Find where the given text appears and provide that cell's center as (X, Y) coordinate. 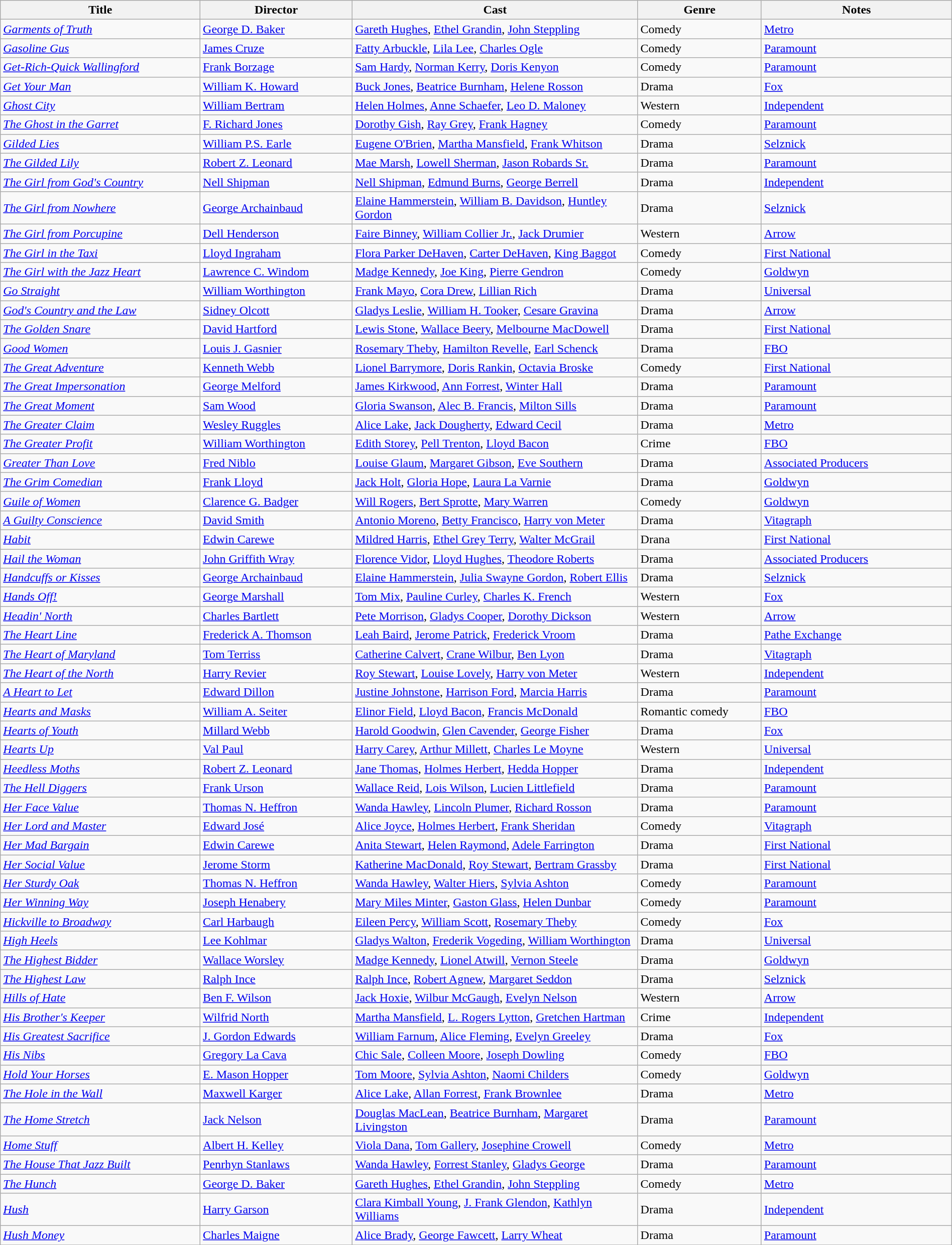
Jack Nelson (276, 1119)
Frank Borzage (276, 67)
Louise Glaum, Margaret Gibson, Eve Southern (495, 463)
Maxwell Karger (276, 1093)
The Highest Bidder (100, 960)
Get Your Man (100, 86)
Wilfrid North (276, 1017)
God's Country and the Law (100, 310)
Florence Vidor, Lloyd Hughes, Theodore Roberts (495, 559)
The Heart of the North (100, 673)
The Great Impersonation (100, 387)
Harry Revier (276, 673)
Her Social Value (100, 864)
Eileen Percy, William Scott, Rosemary Theby (495, 922)
Charles Bartlett (276, 616)
The Great Moment (100, 406)
Rosemary Theby, Hamilton Revelle, Earl Schenck (495, 348)
The Hunch (100, 1183)
James Cruze (276, 48)
William Farnum, Alice Fleming, Evelyn Greeley (495, 1036)
E. Mason Hopper (276, 1074)
Jack Hoxie, Wilbur McGaugh, Evelyn Nelson (495, 998)
George Melford (276, 387)
David Smith (276, 520)
The Greater Profit (100, 444)
The House That Jazz Built (100, 1164)
Frank Mayo, Cora Drew, Lillian Rich (495, 291)
His Greatest Sacrifice (100, 1036)
Title (100, 10)
Edward José (276, 826)
Leah Baird, Jerome Patrick, Frederick Vroom (495, 635)
Hush (100, 1210)
The Heart Line (100, 635)
Wanda Hawley, Forrest Stanley, Gladys George (495, 1164)
Guile of Women (100, 501)
Hush Money (100, 1235)
Lee Kohlmar (276, 941)
Hold Your Horses (100, 1074)
Hearts of Youth (100, 730)
Her Sturdy Oak (100, 884)
Elaine Hammerstein, Julia Swayne Gordon, Robert Ellis (495, 578)
Ralph Ince, Robert Agnew, Margaret Seddon (495, 979)
Will Rogers, Bert Sprotte, Mary Warren (495, 501)
The Girl in the Taxi (100, 253)
Hills of Hate (100, 998)
Pete Morrison, Gladys Cooper, Dorothy Dickson (495, 616)
Frank Urson (276, 788)
Flora Parker DeHaven, Carter DeHaven, King Baggot (495, 253)
Genre (699, 10)
Gregory La Cava (276, 1055)
Dorothy Gish, Ray Grey, Frank Hagney (495, 125)
Clarence G. Badger (276, 501)
Mary Miles Minter, Gaston Glass, Helen Dunbar (495, 903)
Joseph Henabery (276, 903)
Douglas MacLean, Beatrice Burnham, Margaret Livingston (495, 1119)
The Girl from Porcupine (100, 233)
Heedless Moths (100, 769)
Romantic comedy (699, 711)
Madge Kennedy, Lionel Atwill, Vernon Steele (495, 960)
William K. Howard (276, 86)
Mildred Harris, Ethel Grey Terry, Walter McGrail (495, 539)
Sam Hardy, Norman Kerry, Doris Kenyon (495, 67)
Drana (699, 539)
William Bertram (276, 105)
Headin' North (100, 616)
The Grim Comedian (100, 482)
Lionel Barrymore, Doris Rankin, Octavia Broske (495, 367)
Fred Niblo (276, 463)
David Hartford (276, 329)
The Home Stretch (100, 1119)
High Heels (100, 941)
Lloyd Ingraham (276, 253)
Hail the Woman (100, 559)
Habit (100, 539)
The Heart of Maryland (100, 654)
The Greater Claim (100, 425)
Antonio Moreno, Betty Francisco, Harry von Meter (495, 520)
Greater Than Love (100, 463)
Hands Off! (100, 597)
The Hole in the Wall (100, 1093)
Wesley Ruggles (276, 425)
Harry Carey, Arthur Millett, Charles Le Moyne (495, 750)
Sidney Olcott (276, 310)
Nell Shipman (276, 182)
Dell Henderson (276, 233)
Nell Shipman, Edmund Burns, George Berrell (495, 182)
Faire Binney, William Collier Jr., Jack Drumier (495, 233)
Hickville to Broadway (100, 922)
Edward Dillon (276, 692)
William A. Seiter (276, 711)
Buck Jones, Beatrice Burnham, Helene Rosson (495, 86)
Get-Rich-Quick Wallingford (100, 67)
Val Paul (276, 750)
The Great Adventure (100, 367)
The Girl from God's Country (100, 182)
Gasoline Gus (100, 48)
The Highest Law (100, 979)
Kenneth Webb (276, 367)
Director (276, 10)
Home Stuff (100, 1145)
Hearts Up (100, 750)
Go Straight (100, 291)
Anita Stewart, Helen Raymond, Adele Farrington (495, 845)
A Heart to Let (100, 692)
His Brother's Keeper (100, 1017)
Viola Dana, Tom Gallery, Josephine Crowell (495, 1145)
Gladys Leslie, William H. Tooker, Cesare Gravina (495, 310)
Edith Storey, Pell Trenton, Lloyd Bacon (495, 444)
William P.S. Earle (276, 144)
Penrhyn Stanlaws (276, 1164)
The Ghost in the Garret (100, 125)
Pathe Exchange (857, 635)
Alice Lake, Jack Dougherty, Edward Cecil (495, 425)
The Golden Snare (100, 329)
James Kirkwood, Ann Forrest, Winter Hall (495, 387)
Alice Lake, Allan Forrest, Frank Brownlee (495, 1093)
Louis J. Gasnier (276, 348)
Madge Kennedy, Joe King, Pierre Gendron (495, 272)
Justine Johnstone, Harrison Ford, Marcia Harris (495, 692)
Frank Lloyd (276, 482)
His Nibs (100, 1055)
Alice Brady, George Fawcett, Larry Wheat (495, 1235)
Her Winning Way (100, 903)
John Griffith Wray (276, 559)
Elaine Hammerstein, William B. Davidson, Huntley Gordon (495, 208)
Harry Garson (276, 1210)
Her Lord and Master (100, 826)
Katherine MacDonald, Roy Stewart, Bertram Grassby (495, 864)
Handcuffs or Kisses (100, 578)
Wallace Reid, Lois Wilson, Lucien Littlefield (495, 788)
Martha Mansfield, L. Rogers Lytton, Gretchen Hartman (495, 1017)
Carl Harbaugh (276, 922)
Gloria Swanson, Alec B. Francis, Milton Sills (495, 406)
Jerome Storm (276, 864)
Gilded Lies (100, 144)
Chic Sale, Colleen Moore, Joseph Dowling (495, 1055)
The Girl with the Jazz Heart (100, 272)
Good Women (100, 348)
Wallace Worsley (276, 960)
Notes (857, 10)
Garments of Truth (100, 29)
Elinor Field, Lloyd Bacon, Francis McDonald (495, 711)
Ralph Ince (276, 979)
Ghost City (100, 105)
Jack Holt, Gloria Hope, Laura La Varnie (495, 482)
Eugene O'Brien, Martha Mansfield, Frank Whitson (495, 144)
Ben F. Wilson (276, 998)
Sam Wood (276, 406)
Wanda Hawley, Lincoln Plumer, Richard Rosson (495, 807)
The Hell Diggers (100, 788)
Lawrence C. Windom (276, 272)
Frederick A. Thomson (276, 635)
Hearts and Masks (100, 711)
Albert H. Kelley (276, 1145)
Lewis Stone, Wallace Beery, Melbourne MacDowell (495, 329)
Clara Kimball Young, J. Frank Glendon, Kathlyn Williams (495, 1210)
Gladys Walton, Frederik Vogeding, William Worthington (495, 941)
Jane Thomas, Holmes Herbert, Hedda Hopper (495, 769)
Tom Moore, Sylvia Ashton, Naomi Childers (495, 1074)
Roy Stewart, Louise Lovely, Harry von Meter (495, 673)
Harold Goodwin, Glen Cavender, George Fisher (495, 730)
Tom Mix, Pauline Curley, Charles K. French (495, 597)
A Guilty Conscience (100, 520)
The Girl from Nowhere (100, 208)
Millard Webb (276, 730)
Tom Terriss (276, 654)
George Marshall (276, 597)
Wanda Hawley, Walter Hiers, Sylvia Ashton (495, 884)
Her Face Value (100, 807)
Cast (495, 10)
Mae Marsh, Lowell Sherman, Jason Robards Sr. (495, 163)
F. Richard Jones (276, 125)
Catherine Calvert, Crane Wilbur, Ben Lyon (495, 654)
Alice Joyce, Holmes Herbert, Frank Sheridan (495, 826)
J. Gordon Edwards (276, 1036)
Her Mad Bargain (100, 845)
Fatty Arbuckle, Lila Lee, Charles Ogle (495, 48)
The Gilded Lily (100, 163)
Helen Holmes, Anne Schaefer, Leo D. Maloney (495, 105)
Charles Maigne (276, 1235)
